Find where the given text appears and provide that cell's center as (X, Y) coordinate. 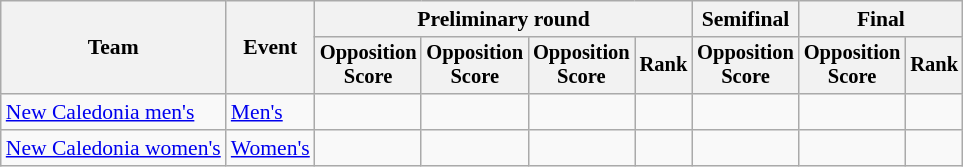
New Caledonia men's (114, 112)
Preliminary round (504, 19)
Team (114, 48)
Final (881, 19)
Event (270, 48)
Men's (270, 112)
New Caledonia women's (114, 148)
Women's (270, 148)
Semifinal (746, 19)
